Determine the (x, y) coordinate at the center of the cell enclosing the given text.  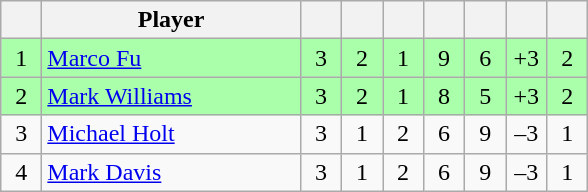
Mark Davis (172, 172)
4 (22, 172)
5 (486, 96)
Mark Williams (172, 96)
Michael Holt (172, 134)
8 (444, 96)
Player (172, 20)
Marco Fu (172, 58)
